Extract the [x, y] coordinate from the center of the cell holding the provided text.  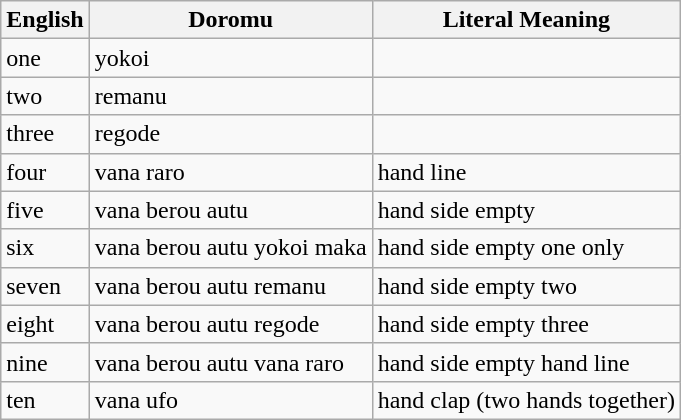
Doromu [230, 20]
hand side empty three [526, 324]
regode [230, 134]
five [45, 210]
vana berou autu regode [230, 324]
vana ufo [230, 400]
hand side empty two [526, 286]
English [45, 20]
hand side empty [526, 210]
remanu [230, 96]
two [45, 96]
vana berou autu [230, 210]
vana berou autu vana raro [230, 362]
three [45, 134]
hand side empty hand line [526, 362]
ten [45, 400]
hand side empty one only [526, 248]
six [45, 248]
hand line [526, 172]
eight [45, 324]
seven [45, 286]
four [45, 172]
vana berou autu yokoi maka [230, 248]
yokoi [230, 58]
vana raro [230, 172]
vana berou autu remanu [230, 286]
hand clap (two hands together) [526, 400]
Literal Meaning [526, 20]
nine [45, 362]
one [45, 58]
